Pinpoint the cell where the given text exists, returning its (x, y) midpoint coordinate. 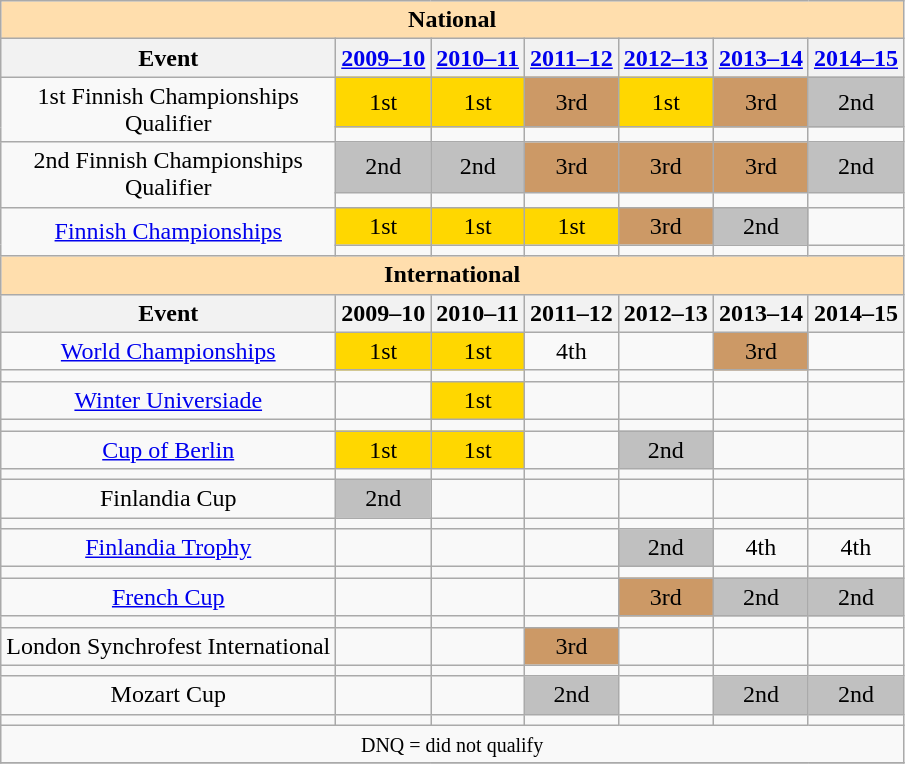
National (452, 20)
French Cup (168, 597)
DNQ = did not qualify (452, 744)
London Synchrofest International (168, 646)
World Championships (168, 351)
Finlandia Trophy (168, 548)
1st Finnish ChampionshipsQualifier (168, 110)
Mozart Cup (168, 695)
Winter Universiade (168, 400)
2nd Finnish ChampionshipsQualifier (168, 174)
International (452, 275)
Finnish Championships (168, 232)
Finlandia Cup (168, 499)
Cup of Berlin (168, 449)
